Capture the cell that displays the provided text and extract its [X, Y] central coordinate. 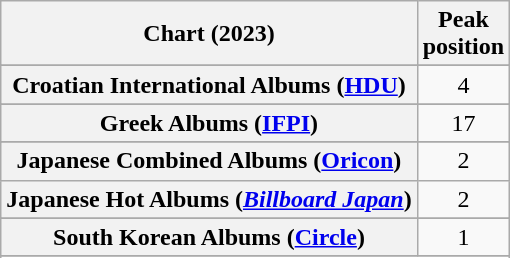
Japanese Hot Albums (Billboard Japan) [209, 199]
Japanese Combined Albums (Oricon) [209, 161]
Peakposition [463, 34]
South Korean Albums (Circle) [209, 237]
4 [463, 85]
1 [463, 237]
17 [463, 123]
Greek Albums (IFPI) [209, 123]
Chart (2023) [209, 34]
Croatian International Albums (HDU) [209, 85]
